Determine the (x, y) coordinate at the center of the cell enclosing the given text.  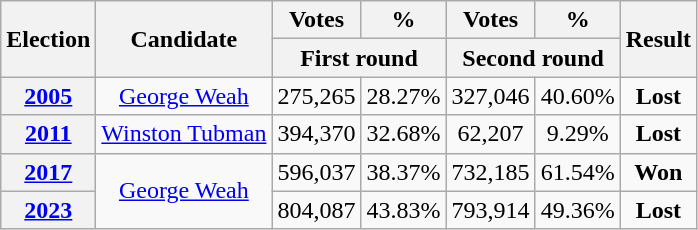
43.83% (404, 210)
2017 (48, 172)
61.54% (578, 172)
Result (658, 39)
Second round (533, 58)
40.60% (578, 96)
49.36% (578, 210)
First round (359, 58)
596,037 (316, 172)
32.68% (404, 134)
Won (658, 172)
28.27% (404, 96)
9.29% (578, 134)
804,087 (316, 210)
38.37% (404, 172)
62,207 (490, 134)
394,370 (316, 134)
793,914 (490, 210)
Winston Tubman (184, 134)
Election (48, 39)
2005 (48, 96)
Candidate (184, 39)
732,185 (490, 172)
327,046 (490, 96)
2011 (48, 134)
275,265 (316, 96)
2023 (48, 210)
